Capture the cell that displays the provided text and extract its (x, y) central coordinate. 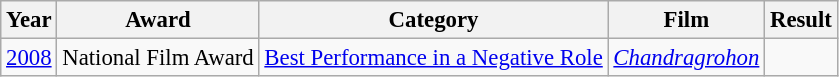
Chandragrohon (686, 58)
Best Performance in a Negative Role (434, 58)
Award (158, 20)
Film (686, 20)
Category (434, 20)
Result (802, 20)
Year (29, 20)
2008 (29, 58)
National Film Award (158, 58)
